Determine the [X, Y] coordinate at the center of the cell enclosing the given text.  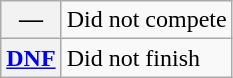
— [31, 20]
Did not compete [146, 20]
DNF [31, 58]
Did not finish [146, 58]
